Return the [x, y] coordinate for the center point of the cell that contains the specified text.  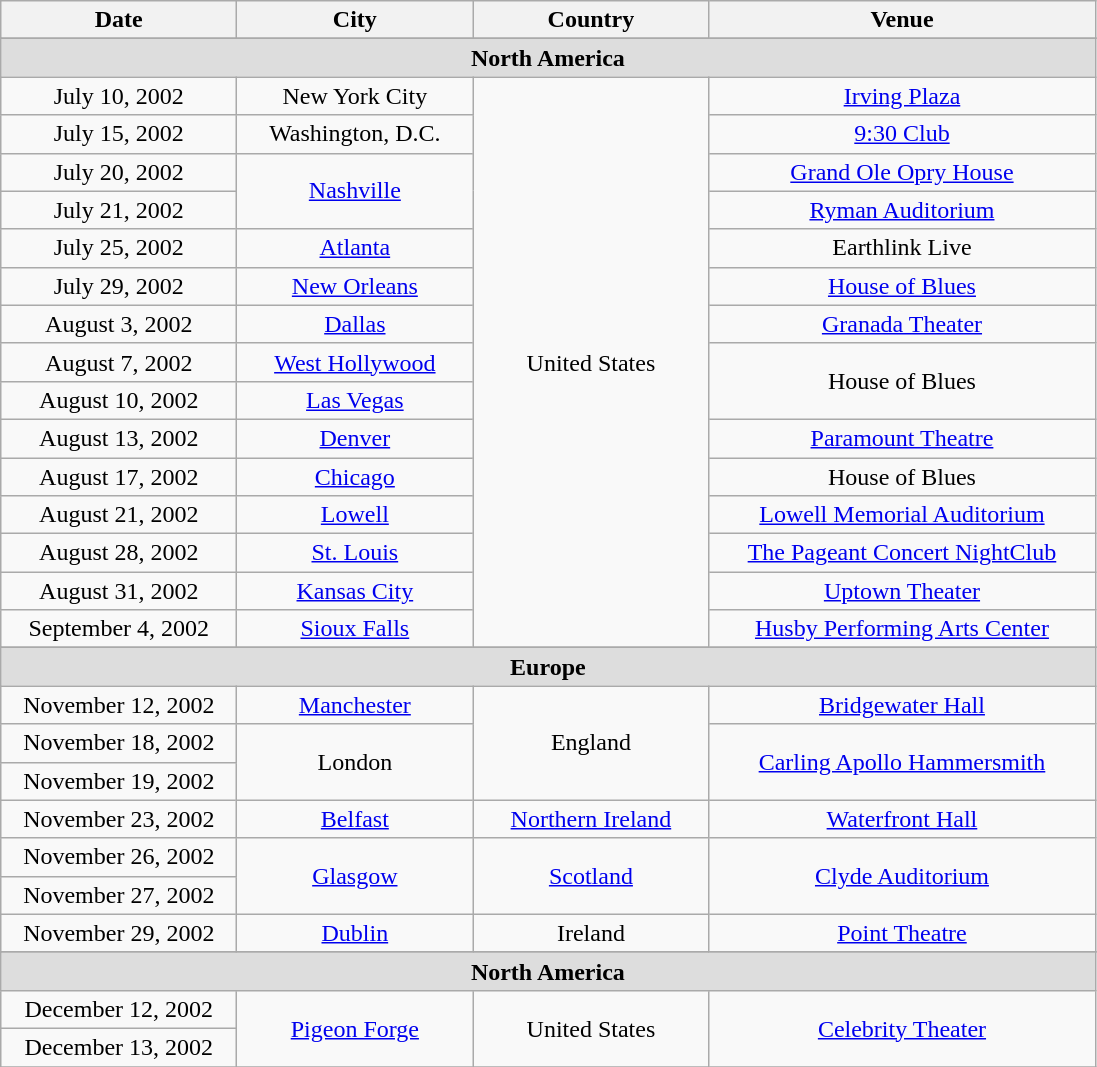
July 25, 2002 [119, 248]
September 4, 2002 [119, 629]
St. Louis [355, 553]
August 21, 2002 [119, 515]
December 13, 2002 [119, 1047]
Manchester [355, 705]
August 31, 2002 [119, 591]
November 23, 2002 [119, 819]
July 21, 2002 [119, 210]
November 26, 2002 [119, 857]
August 7, 2002 [119, 362]
Lowell Memorial Auditorium [902, 515]
Dallas [355, 324]
November 18, 2002 [119, 743]
City [355, 20]
November 29, 2002 [119, 933]
Chicago [355, 477]
9:30 Club [902, 134]
Dublin [355, 933]
Atlanta [355, 248]
New Orleans [355, 286]
Scotland [591, 876]
Carling Apollo Hammersmith [902, 762]
November 12, 2002 [119, 705]
Uptown Theater [902, 591]
August 13, 2002 [119, 438]
Belfast [355, 819]
Ireland [591, 933]
Earthlink Live [902, 248]
Husby Performing Arts Center [902, 629]
New York City [355, 96]
Kansas City [355, 591]
November 19, 2002 [119, 781]
England [591, 743]
November 27, 2002 [119, 895]
August 28, 2002 [119, 553]
Lowell [355, 515]
Washington, D.C. [355, 134]
Celebrity Theater [902, 1028]
Date [119, 20]
Waterfront Hall [902, 819]
August 10, 2002 [119, 400]
Grand Ole Opry House [902, 172]
Ryman Auditorium [902, 210]
August 3, 2002 [119, 324]
Venue [902, 20]
Granada Theater [902, 324]
Pigeon Forge [355, 1028]
July 10, 2002 [119, 96]
Europe [548, 667]
Bridgewater Hall [902, 705]
Denver [355, 438]
Nashville [355, 191]
Irving Plaza [902, 96]
July 29, 2002 [119, 286]
Clyde Auditorium [902, 876]
Glasgow [355, 876]
Sioux Falls [355, 629]
December 12, 2002 [119, 1009]
London [355, 762]
August 17, 2002 [119, 477]
July 15, 2002 [119, 134]
West Hollywood [355, 362]
Las Vegas [355, 400]
July 20, 2002 [119, 172]
Paramount Theatre [902, 438]
The Pageant Concert NightClub [902, 553]
Northern Ireland [591, 819]
Country [591, 20]
Point Theatre [902, 933]
